Output the [x, y] coordinate of the center of the cell containing the given text.  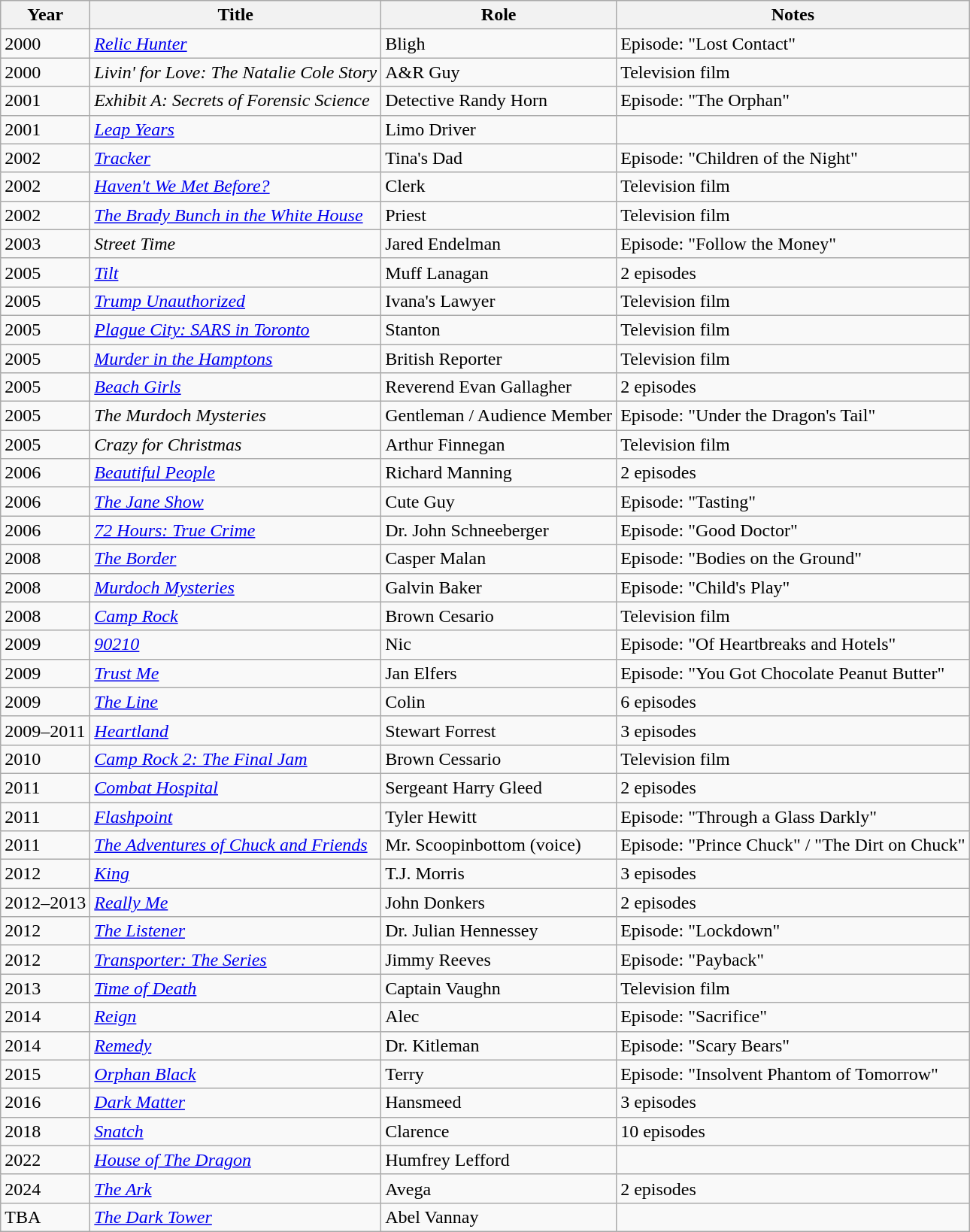
Humfrey Lefford [499, 1160]
Dr. Julian Hennessey [499, 931]
T.J. Morris [499, 874]
Brown Cessario [499, 759]
Year [45, 15]
Episode: "Payback" [793, 960]
Episode: "Under the Dragon's Tail" [793, 416]
Really Me [236, 903]
Street Time [236, 244]
Dr. John Schneeberger [499, 530]
Avega [499, 1188]
The Listener [236, 931]
Cute Guy [499, 502]
2024 [45, 1188]
Episode: "Lockdown" [793, 931]
Combat Hospital [236, 787]
The Adventures of Chuck and Friends [236, 845]
Beach Girls [236, 387]
Alec [499, 1017]
Tina's Dad [499, 158]
Reverend Evan Gallagher [499, 387]
Brown Cesario [499, 616]
Richard Manning [499, 473]
Stewart Forrest [499, 730]
Episode: "Prince Chuck" / "The Dirt on Chuck" [793, 845]
Episode: "Good Doctor" [793, 530]
Tracker [236, 158]
British Reporter [499, 359]
Episode: "Children of the Night" [793, 158]
Captain Vaughn [499, 988]
Exhibit A: Secrets of Forensic Science [236, 101]
Abel Vannay [499, 1217]
Colin [499, 702]
Transporter: The Series [236, 960]
Dark Matter [236, 1103]
Terry [499, 1074]
The Border [236, 559]
Clerk [499, 187]
Limo Driver [499, 129]
Tyler Hewitt [499, 816]
2012–2013 [45, 903]
Camp Rock [236, 616]
2009–2011 [45, 730]
Relic Hunter [236, 44]
Detective Randy Horn [499, 101]
The Jane Show [236, 502]
The Brady Bunch in the White House [236, 215]
2003 [45, 244]
Episode: "The Orphan" [793, 101]
Galvin Baker [499, 587]
Beautiful People [236, 473]
Episode: "Through a Glass Darkly" [793, 816]
Flashpoint [236, 816]
Livin' for Love: The Natalie Cole Story [236, 72]
Heartland [236, 730]
2022 [45, 1160]
Episode: "Of Heartbreaks and Hotels" [793, 645]
Murdoch Mysteries [236, 587]
House of The Dragon [236, 1160]
TBA [45, 1217]
Remedy [236, 1045]
6 episodes [793, 702]
2016 [45, 1103]
Time of Death [236, 988]
Muff Lanagan [499, 272]
John Donkers [499, 903]
2010 [45, 759]
Haven't We Met Before? [236, 187]
Episode: "Tasting" [793, 502]
Episode: "Lost Contact" [793, 44]
10 episodes [793, 1131]
King [236, 874]
Trust Me [236, 673]
Crazy for Christmas [236, 445]
Murder in the Hamptons [236, 359]
Episode: "Follow the Money" [793, 244]
Arthur Finnegan [499, 445]
Leap Years [236, 129]
Episode: "Sacrifice" [793, 1017]
The Line [236, 702]
Jimmy Reeves [499, 960]
The Ark [236, 1188]
A&R Guy [499, 72]
Episode: "Bodies on the Ground" [793, 559]
Camp Rock 2: The Final Jam [236, 759]
Sergeant Harry Gleed [499, 787]
Notes [793, 15]
Role [499, 15]
Hansmeed [499, 1103]
Tilt [236, 272]
Jared Endelman [499, 244]
90210 [236, 645]
Plague City: SARS in Toronto [236, 329]
Dr. Kitleman [499, 1045]
2015 [45, 1074]
Episode: "Scary Bears" [793, 1045]
The Dark Tower [236, 1217]
Title [236, 15]
2013 [45, 988]
The Murdoch Mysteries [236, 416]
Mr. Scoopinbottom (voice) [499, 845]
72 Hours: True Crime [236, 530]
Episode: "Insolvent Phantom of Tomorrow" [793, 1074]
2018 [45, 1131]
Nic [499, 645]
Gentleman / Audience Member [499, 416]
Episode: "You Got Chocolate Peanut Butter" [793, 673]
Priest [499, 215]
Jan Elfers [499, 673]
Bligh [499, 44]
Orphan Black [236, 1074]
Stanton [499, 329]
Reign [236, 1017]
Episode: "Child's Play" [793, 587]
Casper Malan [499, 559]
Snatch [236, 1131]
Trump Unauthorized [236, 301]
Ivana's Lawyer [499, 301]
Clarence [499, 1131]
